Determine the (X, Y) coordinate at the center of the cell enclosing the given text.  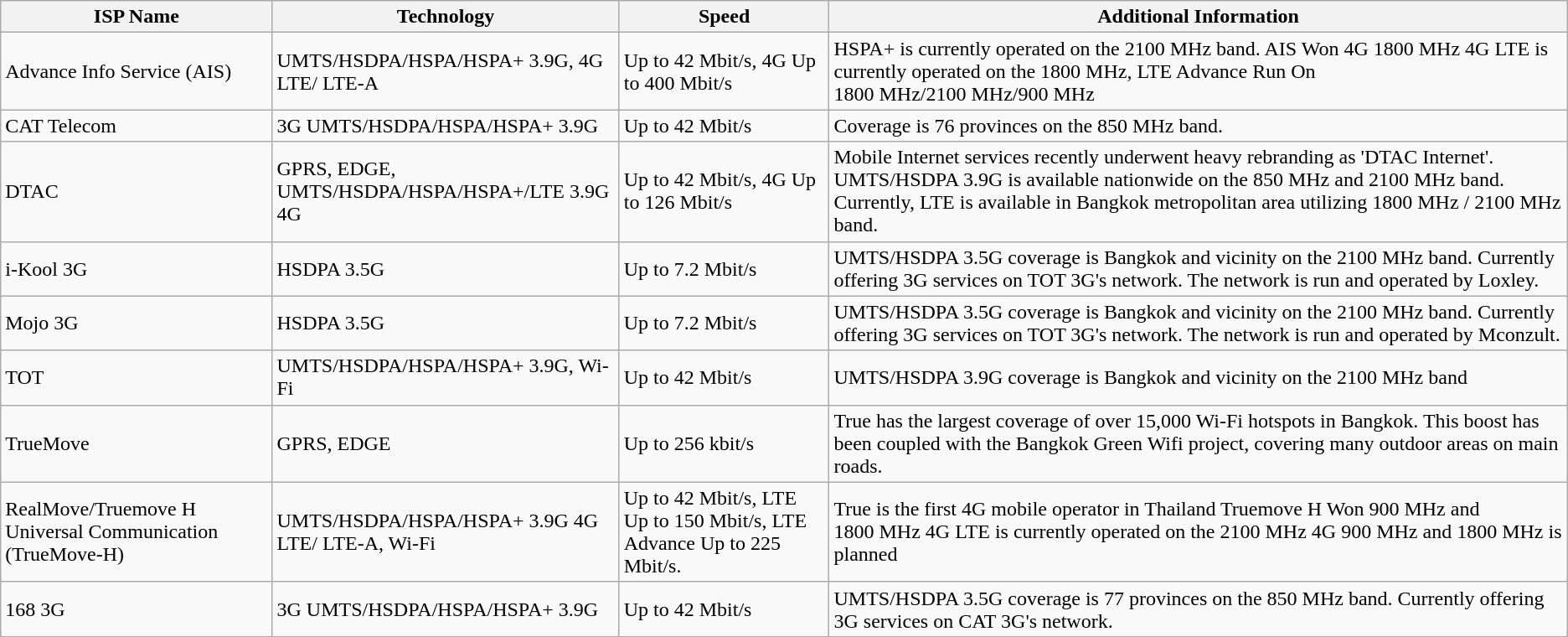
Mojo 3G (137, 324)
Up to 42 Mbit/s, LTE Up to 150 Mbit/s, LTE Advance Up to 225 Mbit/s. (724, 531)
168 3G (137, 609)
Technology (446, 17)
UMTS/HSDPA/HSPA/HSPA+ 3.9G 4G LTE/ LTE-A, Wi-Fi (446, 531)
GPRS, EDGE (446, 443)
CAT Telecom (137, 126)
Additional Information (1198, 17)
Up to 42 Mbit/s, 4G Up to 400 Mbit/s (724, 71)
TrueMove (137, 443)
GPRS, EDGE, UMTS/HSDPA/HSPA/HSPA+/LTE 3.9G 4G (446, 191)
DTAC (137, 191)
Coverage is 76 provinces on the 850 MHz band. (1198, 126)
UMTS/HSDPA 3.9G coverage is Bangkok and vicinity on the 2100 MHz band (1198, 377)
i-Kool 3G (137, 268)
UMTS/HSDPA/HSPA/HSPA+ 3.9G, 4G LTE/ LTE-A (446, 71)
Up to 42 Mbit/s, 4G Up to 126 Mbit/s (724, 191)
Speed (724, 17)
Up to 256 kbit/s (724, 443)
TOT (137, 377)
UMTS/HSDPA 3.5G coverage is 77 provinces on the 850 MHz band. Currently offering 3G services on CAT 3G's network. (1198, 609)
ISP Name (137, 17)
RealMove/Truemove H Universal Communication (TrueMove-H) (137, 531)
UMTS/HSDPA/HSPA/HSPA+ 3.9G, Wi-Fi (446, 377)
Advance Info Service (AIS) (137, 71)
